Return the (x, y) coordinate for the center point of the cell that contains the specified text.  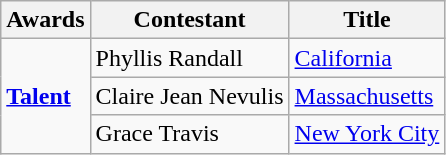
Claire Jean Nevulis (190, 96)
New York City (367, 134)
Grace Travis (190, 134)
Title (367, 20)
Phyllis Randall (190, 58)
Awards (46, 20)
Talent (46, 96)
Contestant (190, 20)
California (367, 58)
Massachusetts (367, 96)
